From the cell containing the given text, extract its center point as [X, Y] coordinate. 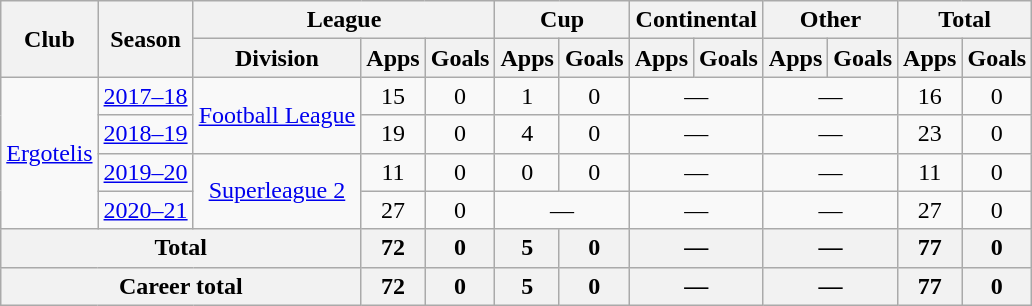
Ergotelis [50, 153]
1 [527, 96]
23 [930, 134]
16 [930, 96]
League [344, 20]
Season [146, 39]
4 [527, 134]
Football League [277, 115]
2019–20 [146, 172]
Club [50, 39]
2018–19 [146, 134]
15 [393, 96]
19 [393, 134]
Division [277, 58]
Other [830, 20]
Continental [696, 20]
Superleague 2 [277, 191]
2020–21 [146, 210]
2017–18 [146, 96]
Cup [562, 20]
Career total [181, 286]
